Pinpoint the cell where the given text exists, returning its (X, Y) midpoint coordinate. 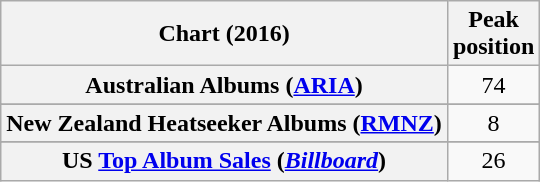
26 (493, 161)
New Zealand Heatseeker Albums (RMNZ) (224, 123)
Australian Albums (ARIA) (224, 85)
Peak position (493, 34)
US Top Album Sales (Billboard) (224, 161)
Chart (2016) (224, 34)
74 (493, 85)
8 (493, 123)
